Determine the (X, Y) coordinate at the center of the cell enclosing the given text.  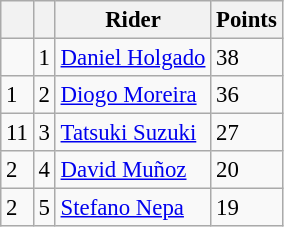
Points (246, 20)
38 (246, 58)
David Muñoz (132, 170)
27 (246, 133)
36 (246, 95)
Daniel Holgado (132, 58)
Rider (132, 20)
4 (44, 170)
11 (18, 133)
Stefano Nepa (132, 208)
Diogo Moreira (132, 95)
Tatsuki Suzuki (132, 133)
3 (44, 133)
19 (246, 208)
20 (246, 170)
5 (44, 208)
